Provide the [X, Y] coordinate of the cell's center where the given text is located.  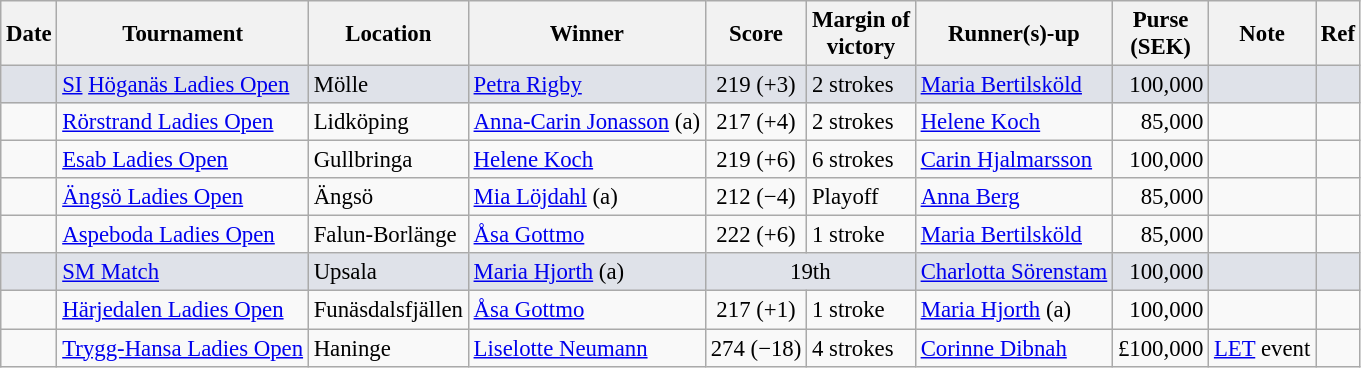
Corinne Dibnah [1014, 348]
4 strokes [862, 348]
£100,000 [1161, 348]
217 (+4) [756, 122]
Date [29, 34]
Petra Rigby [586, 85]
Gullbringa [388, 160]
Anna Berg [1014, 197]
Winner [586, 34]
SI Höganäs Ladies Open [182, 85]
219 (+3) [756, 85]
SM Match [182, 273]
217 (+1) [756, 310]
Charlotta Sörenstam [1014, 273]
Upsala [388, 273]
Liselotte Neumann [586, 348]
Mölle [388, 85]
LET event [1262, 348]
Rörstrand Ladies Open [182, 122]
6 strokes [862, 160]
Esab Ladies Open [182, 160]
Ref [1338, 34]
219 (+6) [756, 160]
Note [1262, 34]
Trygg-Hansa Ladies Open [182, 348]
Mia Löjdahl (a) [586, 197]
Anna-Carin Jonasson (a) [586, 122]
Tournament [182, 34]
212 (−4) [756, 197]
19th [810, 273]
222 (+6) [756, 235]
Margin ofvictory [862, 34]
Purse(SEK) [1161, 34]
Carin Hjalmarsson [1014, 160]
Haninge [388, 348]
Lidköping [388, 122]
Score [756, 34]
274 (−18) [756, 348]
Playoff [862, 197]
Ängsö Ladies Open [182, 197]
Funäsdalsfjällen [388, 310]
Aspeboda Ladies Open [182, 235]
Runner(s)-up [1014, 34]
Härjedalen Ladies Open [182, 310]
Location [388, 34]
Ängsö [388, 197]
Falun-Borlänge [388, 235]
